Provide the [x, y] coordinate of the cell's center where the given text is located.  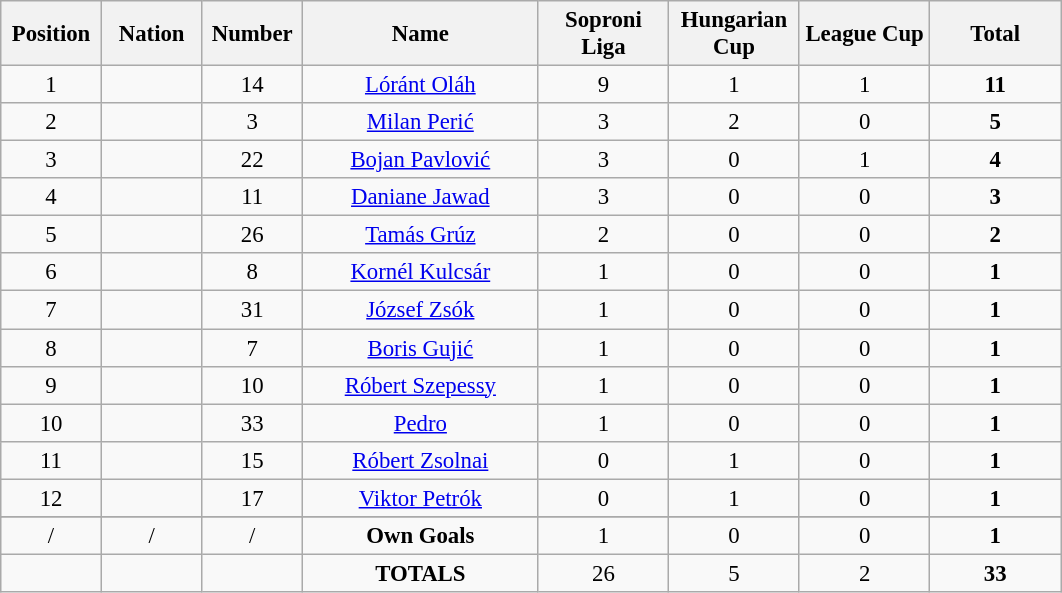
Tamás Grúz [421, 235]
17 [252, 498]
22 [252, 160]
Hungarian Cup [734, 34]
Soproni Liga [604, 34]
6 [52, 273]
Róbert Szepessy [421, 385]
József Zsók [421, 310]
Daniane Jawad [421, 197]
Position [52, 34]
Nation [152, 34]
Pedro [421, 423]
Total [996, 34]
31 [252, 310]
Own Goals [421, 536]
Viktor Petrók [421, 498]
Name [421, 34]
Róbert Zsolnai [421, 460]
14 [252, 85]
Boris Gujić [421, 348]
12 [52, 498]
15 [252, 460]
League Cup [864, 34]
Number [252, 34]
Lóránt Oláh [421, 85]
Milan Perić [421, 122]
TOTALS [421, 573]
Kornél Kulcsár [421, 273]
Bojan Pavlović [421, 160]
